Locate the cell with the specified text and output its [X, Y] center coordinate. 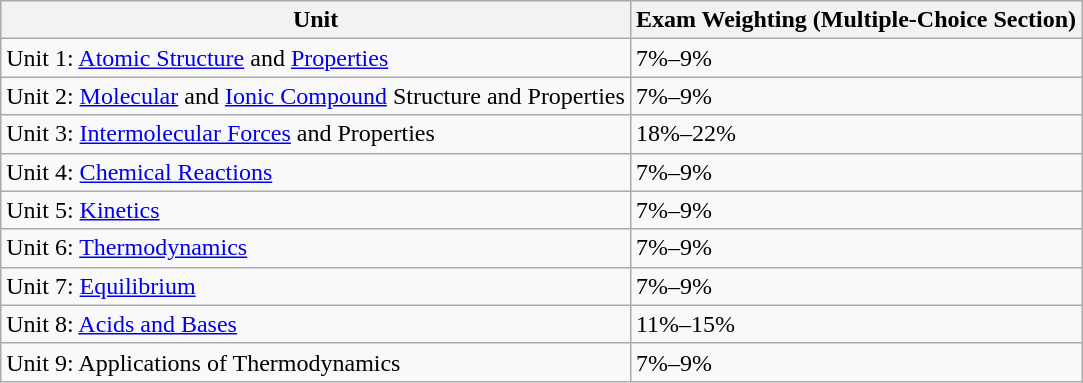
11%–15% [856, 324]
Unit 3: Intermolecular Forces and Properties [316, 134]
Unit 7: Equilibrium [316, 286]
Unit 9: Applications of Thermodynamics [316, 362]
Unit 8: Acids and Bases [316, 324]
Unit 5: Kinetics [316, 210]
Unit 2: Molecular and Ionic Compound Structure and Properties [316, 96]
Unit 1: Atomic Structure and Properties [316, 58]
Exam Weighting (Multiple-Choice Section) [856, 20]
18%–22% [856, 134]
Unit [316, 20]
Unit 4: Chemical Reactions [316, 172]
Unit 6: Thermodynamics [316, 248]
